Output the [X, Y] coordinate of the center of the cell containing the given text.  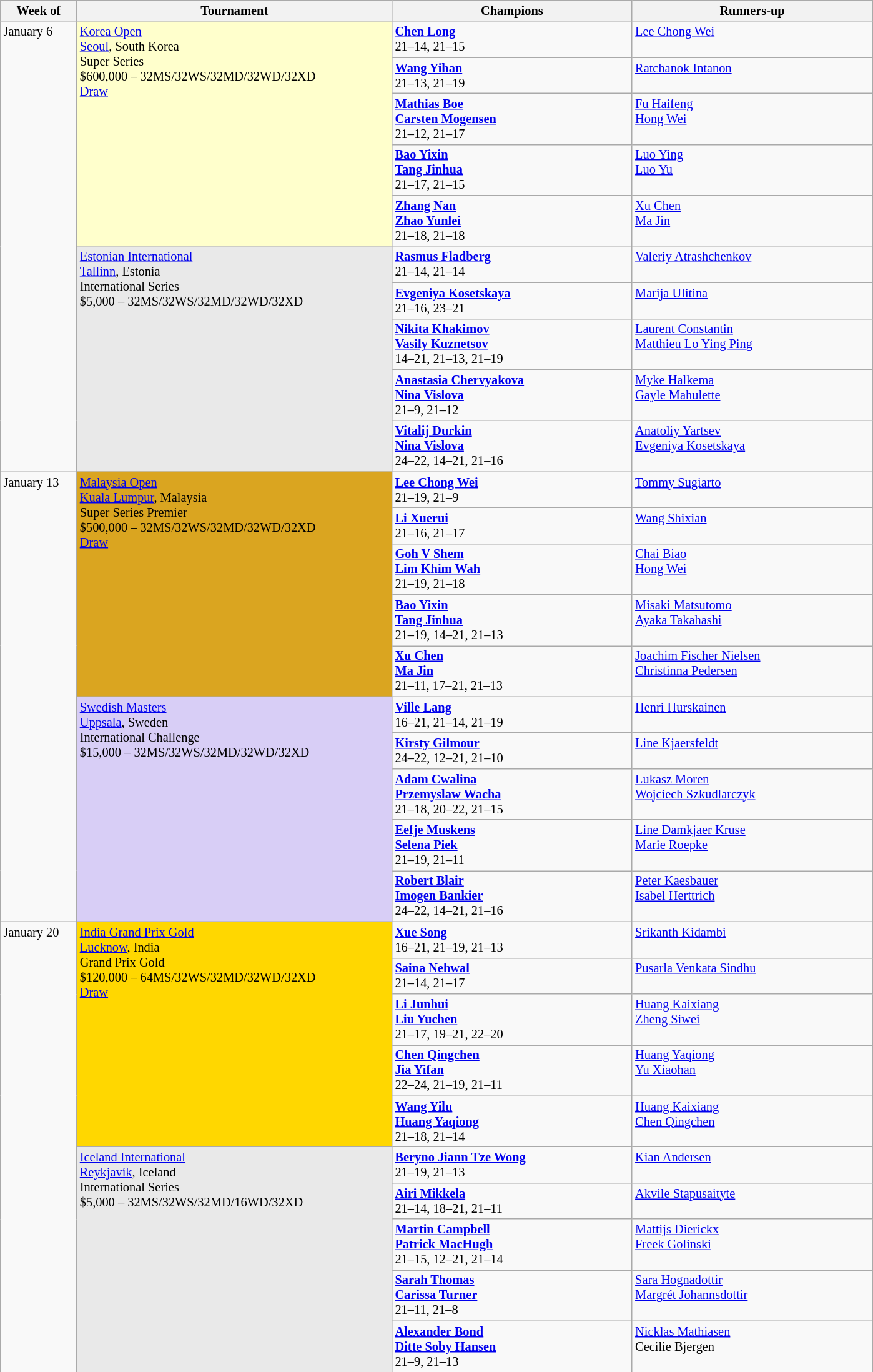
Eefje Muskens Selena Piek21–19, 21–11 [512, 845]
Myke Halkema Gayle Mahulette [752, 395]
January 20 [39, 1147]
Misaki Matsutomo Ayaka Takahashi [752, 620]
Lee Chong Wei21–19, 21–9 [512, 490]
January 13 [39, 697]
Laurent Constantin Matthieu Lo Ying Ping [752, 344]
Li Junhui Liu Yuchen21–17, 19–21, 22–20 [512, 1019]
Line Damkjaer Kruse Marie Roepke [752, 845]
Kirsty Gilmour24–22, 12–21, 21–10 [512, 750]
Nicklas Mathiasen Cecilie Bjergen [752, 1346]
Goh V Shem Lim Khim Wah21–19, 21–18 [512, 569]
Robert Blair Imogen Bankier24–22, 14–21, 21–16 [512, 896]
Bao Yixin Tang Jinhua21–17, 21–15 [512, 170]
Adam Cwalina Przemyslaw Wacha21–18, 20–22, 21–15 [512, 794]
Martin Campbell Patrick MacHugh21–15, 12–21, 21–14 [512, 1245]
Runners-up [752, 11]
Xu Chen Ma Jin21–11, 17–21, 21–13 [512, 671]
Mathias Boe Carsten Mogensen21–12, 21–17 [512, 119]
Estonian InternationalTallinn, EstoniaInternational Series$5,000 – 32MS/32WS/32MD/32WD/32XD [235, 359]
Lee Chong Wei [752, 39]
Marija Ulitina [752, 301]
Srikanth Kidambi [752, 940]
Korea OpenSeoul, South KoreaSuper Series$600,000 – 32MS/32WS/32MD/32WD/32XDDraw [235, 134]
Peter Kaesbauer Isabel Herttrich [752, 896]
Week of [39, 11]
Kian Andersen [752, 1165]
Chen Qingchen Jia Yifan22–24, 21–19, 21–11 [512, 1070]
India Grand Prix GoldLucknow, IndiaGrand Prix Gold$120,000 – 64MS/32WS/32MD/32WD/32XDDraw [235, 1034]
Valeriy Atrashchenkov [752, 264]
Saina Nehwal21–14, 21–17 [512, 976]
Wang Shixian [752, 525]
Tommy Sugiarto [752, 490]
Zhang Nan Zhao Yunlei21–18, 21–18 [512, 221]
Rasmus Fladberg21–14, 21–14 [512, 264]
Huang Yaqiong Yu Xiaohan [752, 1070]
Airi Mikkela21–14, 18–21, 21–11 [512, 1201]
Xu Chen Ma Jin [752, 221]
Wang Yilu Huang Yaqiong21–18, 21–14 [512, 1121]
Champions [512, 11]
January 6 [39, 246]
Anatoliy Yartsev Evgeniya Kosetskaya [752, 446]
Malaysia OpenKuala Lumpur, MalaysiaSuper Series Premier$500,000 – 32MS/32WS/32MD/32WD/32XDDraw [235, 584]
Huang Kaixiang Zheng Siwei [752, 1019]
Sarah Thomas Carissa Turner21–11, 21–8 [512, 1295]
Huang Kaixiang Chen Qingchen [752, 1121]
Pusarla Venkata Sindhu [752, 976]
Evgeniya Kosetskaya21–16, 23–21 [512, 301]
Iceland InternationalReykjavík, IcelandInternational Series$5,000 – 32MS/32WS/32MD/16WD/32XD [235, 1259]
Mattijs Dierickx Freek Golinski [752, 1245]
Li Xuerui21–16, 21–17 [512, 525]
Wang Yihan21–13, 21–19 [512, 76]
Luo Ying Luo Yu [752, 170]
Anastasia Chervyakova Nina Vislova21–9, 21–12 [512, 395]
Akvile Stapusaityte [752, 1201]
Chen Long21–14, 21–15 [512, 39]
Alexander Bond Ditte Soby Hansen21–9, 21–13 [512, 1346]
Nikita Khakimov Vasily Kuznetsov14–21, 21–13, 21–19 [512, 344]
Swedish MastersUppsala, SwedenInternational Challenge$15,000 – 32MS/32WS/32MD/32WD/32XD [235, 809]
Chai Biao Hong Wei [752, 569]
Ville Lang16–21, 21–14, 21–19 [512, 715]
Joachim Fischer Nielsen Christinna Pedersen [752, 671]
Vitalij Durkin Nina Vislova24–22, 14–21, 21–16 [512, 446]
Sara Hognadottir Margrét Johannsdottir [752, 1295]
Line Kjaersfeldt [752, 750]
Fu Haifeng Hong Wei [752, 119]
Henri Hurskainen [752, 715]
Beryno Jiann Tze Wong21–19, 21–13 [512, 1165]
Bao Yixin Tang Jinhua21–19, 14–21, 21–13 [512, 620]
Ratchanok Intanon [752, 76]
Lukasz Moren Wojciech Szkudlarczyk [752, 794]
Tournament [235, 11]
Xue Song16–21, 21–19, 21–13 [512, 940]
